Extract the (x, y) coordinate from the center of the cell holding the provided text.  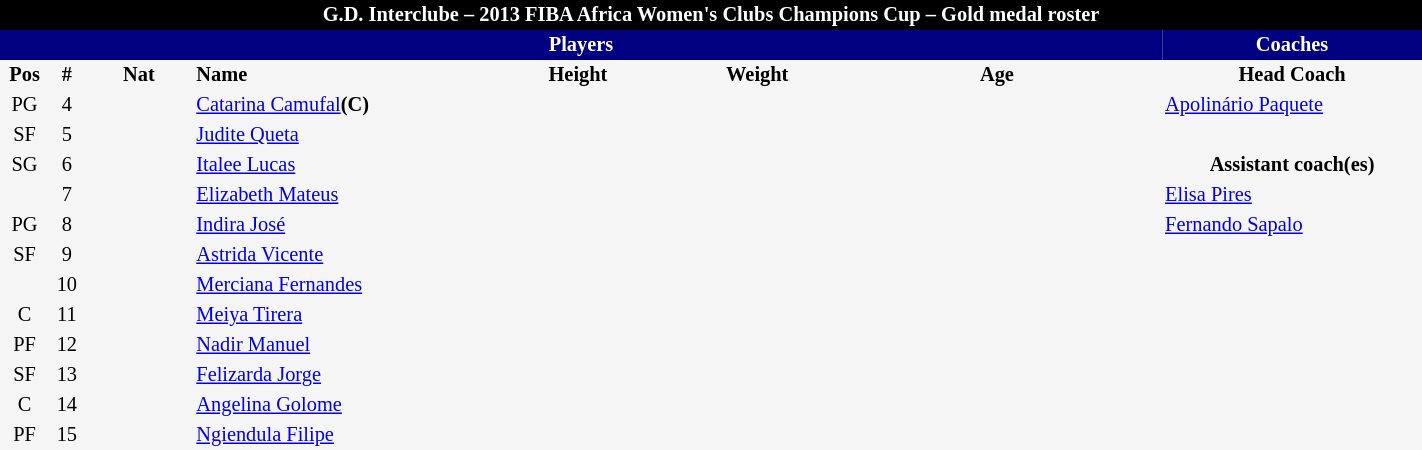
Assistant coach(es) (1292, 165)
Pos (24, 75)
14 (66, 405)
Indira José (333, 225)
Fernando Sapalo (1292, 225)
Players (581, 45)
Weight (758, 75)
Head Coach (1292, 75)
Nadir Manuel (333, 345)
11 (66, 315)
6 (66, 165)
Name (333, 75)
# (66, 75)
Coaches (1292, 45)
Catarina Camufal(C) (333, 105)
Merciana Fernandes (333, 285)
Felizarda Jorge (333, 375)
13 (66, 375)
7 (66, 195)
9 (66, 255)
Astrida Vicente (333, 255)
Apolinário Paquete (1292, 105)
4 (66, 105)
G.D. Interclube – 2013 FIBA Africa Women's Clubs Champions Cup – Gold medal roster (711, 15)
SG (24, 165)
5 (66, 135)
Elizabeth Mateus (333, 195)
Nat (140, 75)
12 (66, 345)
Meiya Tirera (333, 315)
Height (578, 75)
Judite Queta (333, 135)
15 (66, 435)
10 (66, 285)
8 (66, 225)
Angelina Golome (333, 405)
Italee Lucas (333, 165)
Elisa Pires (1292, 195)
Age (997, 75)
Ngiendula Filipe (333, 435)
